For the text-containing cell, return its midpoint in (x, y) coordinate format. 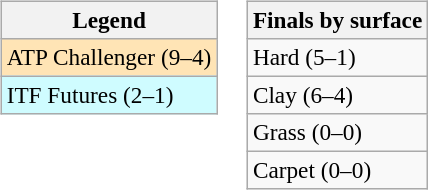
Legend (108, 20)
Finals by surface (337, 20)
Grass (0–0) (337, 133)
ATP Challenger (9–4) (108, 57)
ITF Futures (2–1) (108, 95)
Clay (6–4) (337, 95)
Carpet (0–0) (337, 171)
Hard (5–1) (337, 57)
